Search for the cell housing the specified text and yield its (x, y) center coordinate. 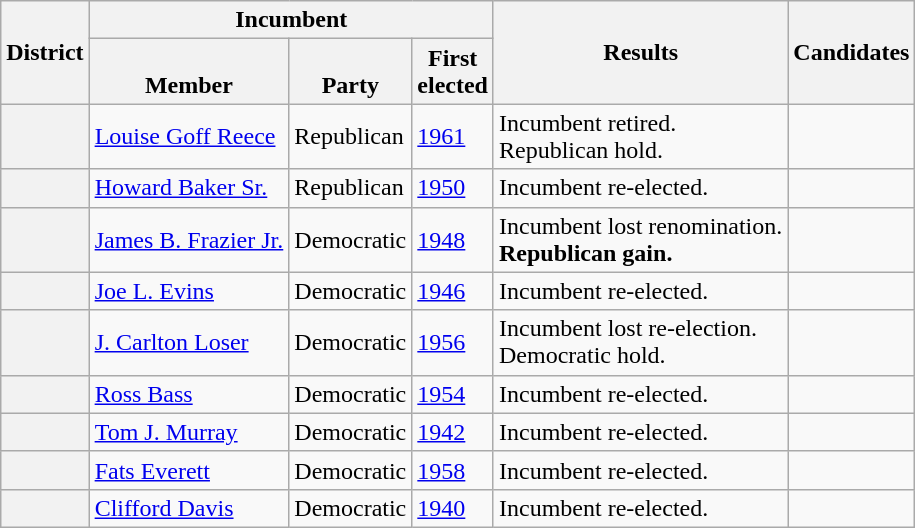
1956 (453, 342)
1948 (453, 240)
Firstelected (453, 72)
Louise Goff Reece (189, 136)
1961 (453, 136)
1946 (453, 291)
1950 (453, 188)
Ross Bass (189, 394)
Joe L. Evins (189, 291)
Member (189, 72)
1954 (453, 394)
Howard Baker Sr. (189, 188)
1940 (453, 508)
Fats Everett (189, 470)
Clifford Davis (189, 508)
Incumbent lost renomination.Republican gain. (640, 240)
Party (350, 72)
Incumbent lost re-election.Democratic hold. (640, 342)
Incumbent retired.Republican hold. (640, 136)
Tom J. Murray (189, 432)
J. Carlton Loser (189, 342)
Candidates (852, 52)
1958 (453, 470)
1942 (453, 432)
Results (640, 52)
James B. Frazier Jr. (189, 240)
District (45, 52)
Incumbent (291, 20)
